Detect which cell encompasses the target text, then output its [x, y] center coordinate. 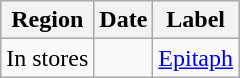
Date [124, 20]
Region [48, 20]
Label [196, 20]
In stores [48, 58]
Epitaph [196, 58]
